Return the [X, Y] coordinate for the center point of the cell that contains the specified text.  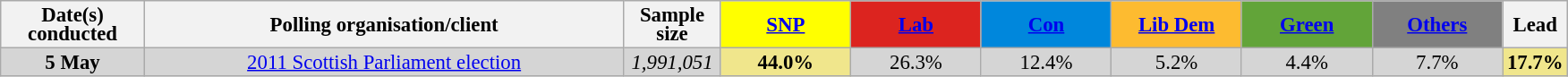
5.2% [1177, 63]
Con [1046, 25]
Polling organisation/client [384, 25]
Sample size [672, 25]
7.7% [1437, 63]
Lead [1536, 25]
2011 Scottish Parliament election [384, 63]
Others [1437, 25]
4.4% [1307, 63]
17.7% [1536, 63]
Lab [916, 25]
5 May [73, 63]
44.0% [786, 63]
26.3% [916, 63]
Lib Dem [1177, 25]
Date(s)conducted [73, 25]
Green [1307, 25]
SNP [786, 25]
1,991,051 [672, 63]
12.4% [1046, 63]
